Provide the (x, y) coordinate of the cell's center where the given text is located.  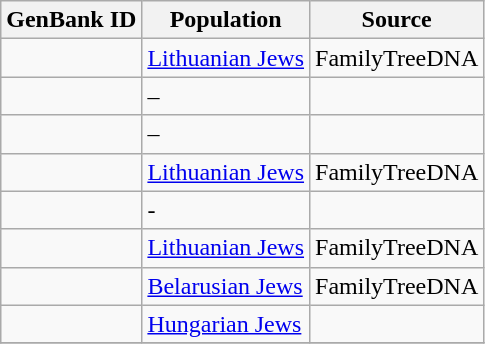
- (226, 210)
Population (226, 20)
Belarusian Jews (226, 286)
GenBank ID (72, 20)
Source (397, 20)
Hungarian Jews (226, 324)
